Pinpoint the cell where the given text exists, returning its [X, Y] midpoint coordinate. 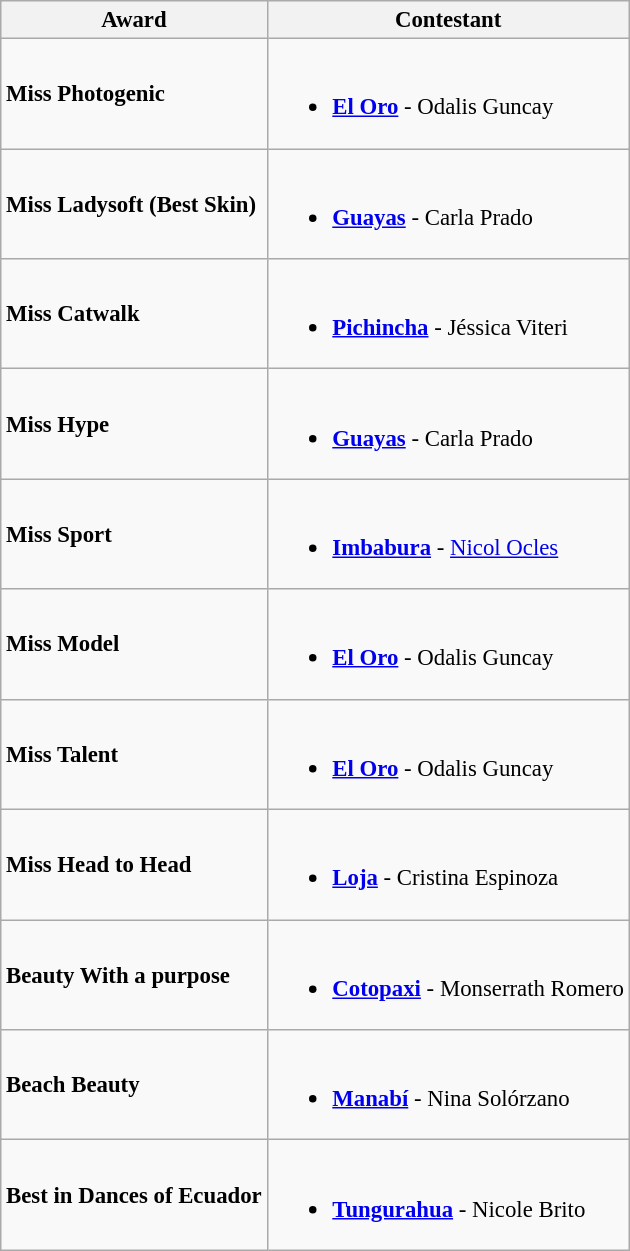
Beauty With a purpose [134, 975]
Loja - Cristina Espinoza [448, 865]
Imbabura - Nicol Ocles [448, 534]
Award [134, 20]
Tungurahua - Nicole Brito [448, 1195]
Miss Talent [134, 754]
Pichincha - Jéssica Viteri [448, 314]
Cotopaxi - Monserrath Romero [448, 975]
Miss Hype [134, 424]
Miss Ladysoft (Best Skin) [134, 204]
Miss Photogenic [134, 94]
Beach Beauty [134, 1085]
Miss Head to Head [134, 865]
Miss Model [134, 644]
Contestant [448, 20]
Miss Sport [134, 534]
Best in Dances of Ecuador [134, 1195]
Miss Catwalk [134, 314]
Manabí - Nina Solórzano [448, 1085]
